Locate the cell with the specified text and output its [X, Y] center coordinate. 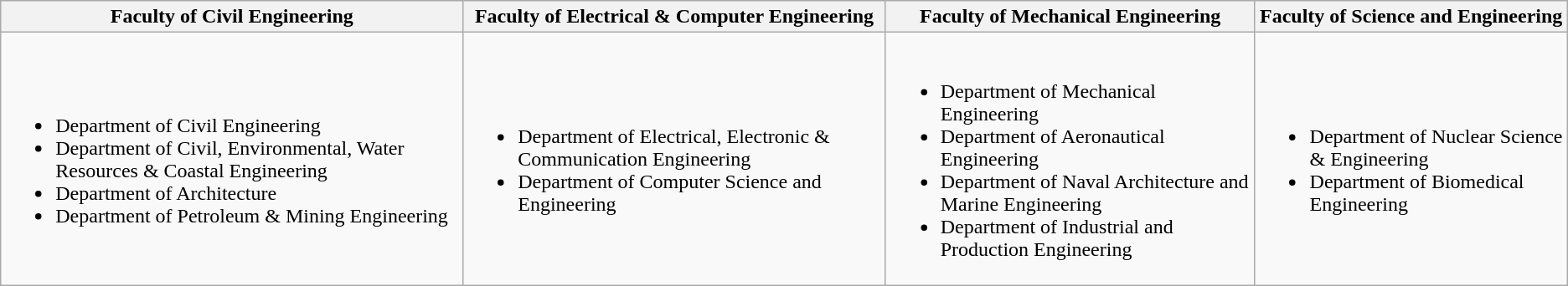
Faculty of Electrical & Computer Engineering [674, 17]
Department of Nuclear Science & EngineeringDepartment of Biomedical Engineering [1411, 159]
Faculty of Civil Engineering [232, 17]
Faculty of Mechanical Engineering [1070, 17]
Faculty of Science and Engineering [1411, 17]
Department of Electrical, Electronic & Communication EngineeringDepartment of Computer Science and Engineering [674, 159]
